Output the [x, y] coordinate of the center of the cell containing the given text.  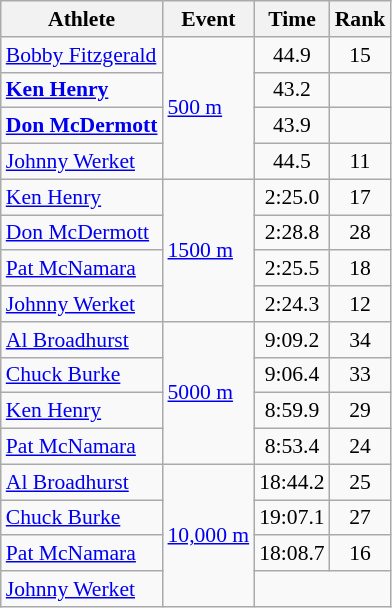
11 [360, 162]
500 m [209, 108]
43.9 [292, 126]
5000 m [209, 393]
34 [360, 340]
1500 m [209, 250]
Bobby Fitzgerald [82, 55]
Athlete [82, 19]
25 [360, 482]
33 [360, 375]
Event [209, 19]
9:09.2 [292, 340]
8:59.9 [292, 411]
Rank [360, 19]
29 [360, 411]
2:25.0 [292, 197]
16 [360, 554]
28 [360, 233]
19:07.1 [292, 518]
17 [360, 197]
27 [360, 518]
9:06.4 [292, 375]
12 [360, 304]
24 [360, 447]
43.2 [292, 90]
2:28.8 [292, 233]
Time [292, 19]
18 [360, 269]
2:24.3 [292, 304]
10,000 m [209, 535]
44.5 [292, 162]
18:44.2 [292, 482]
18:08.7 [292, 554]
15 [360, 55]
44.9 [292, 55]
8:53.4 [292, 447]
2:25.5 [292, 269]
